Locate the cell with the specified text and output its (X, Y) center coordinate. 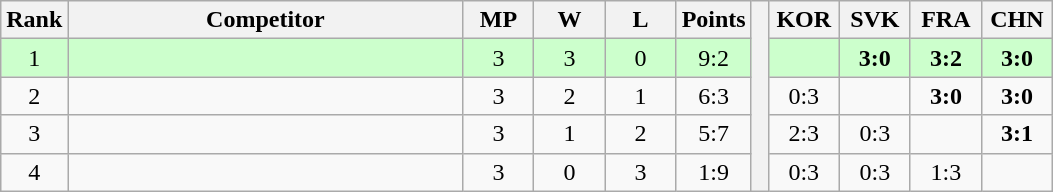
SVK (874, 20)
3:1 (1016, 134)
Points (714, 20)
KOR (804, 20)
W (570, 20)
3:2 (946, 58)
9:2 (714, 58)
CHN (1016, 20)
6:3 (714, 96)
4 (34, 172)
L (640, 20)
5:7 (714, 134)
Rank (34, 20)
1:3 (946, 172)
FRA (946, 20)
1:9 (714, 172)
2:3 (804, 134)
MP (498, 20)
Competitor (266, 20)
